Provide the [x, y] coordinate of the cell's center where the given text is located.  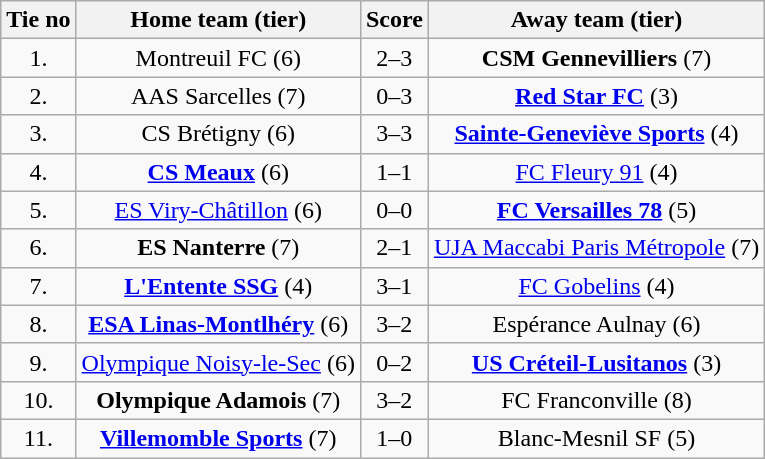
L'Entente SSG (4) [218, 286]
Home team (tier) [218, 20]
2–1 [394, 248]
CSM Gennevilliers (7) [596, 58]
2. [38, 96]
2–3 [394, 58]
Tie no [38, 20]
10. [38, 400]
3. [38, 134]
US Créteil-Lusitanos (3) [596, 362]
FC Fleury 91 (4) [596, 172]
5. [38, 210]
3–1 [394, 286]
0–2 [394, 362]
Red Star FC (3) [596, 96]
11. [38, 438]
0–0 [394, 210]
ES Nanterre (7) [218, 248]
8. [38, 324]
1. [38, 58]
Espérance Aulnay (6) [596, 324]
AAS Sarcelles (7) [218, 96]
Blanc-Mesnil SF (5) [596, 438]
ESA Linas-Montlhéry (6) [218, 324]
Villemomble Sports (7) [218, 438]
Olympique Adamois (7) [218, 400]
CS Brétigny (6) [218, 134]
UJA Maccabi Paris Métropole (7) [596, 248]
6. [38, 248]
0–3 [394, 96]
9. [38, 362]
1–0 [394, 438]
FC Franconville (8) [596, 400]
7. [38, 286]
Score [394, 20]
1–1 [394, 172]
FC Gobelins (4) [596, 286]
FC Versailles 78 (5) [596, 210]
CS Meaux (6) [218, 172]
Montreuil FC (6) [218, 58]
Away team (tier) [596, 20]
3–3 [394, 134]
ES Viry-Châtillon (6) [218, 210]
4. [38, 172]
Olympique Noisy-le-Sec (6) [218, 362]
Sainte-Geneviève Sports (4) [596, 134]
